Identify which cell holds the provided text, then report its (X, Y) central coordinate. 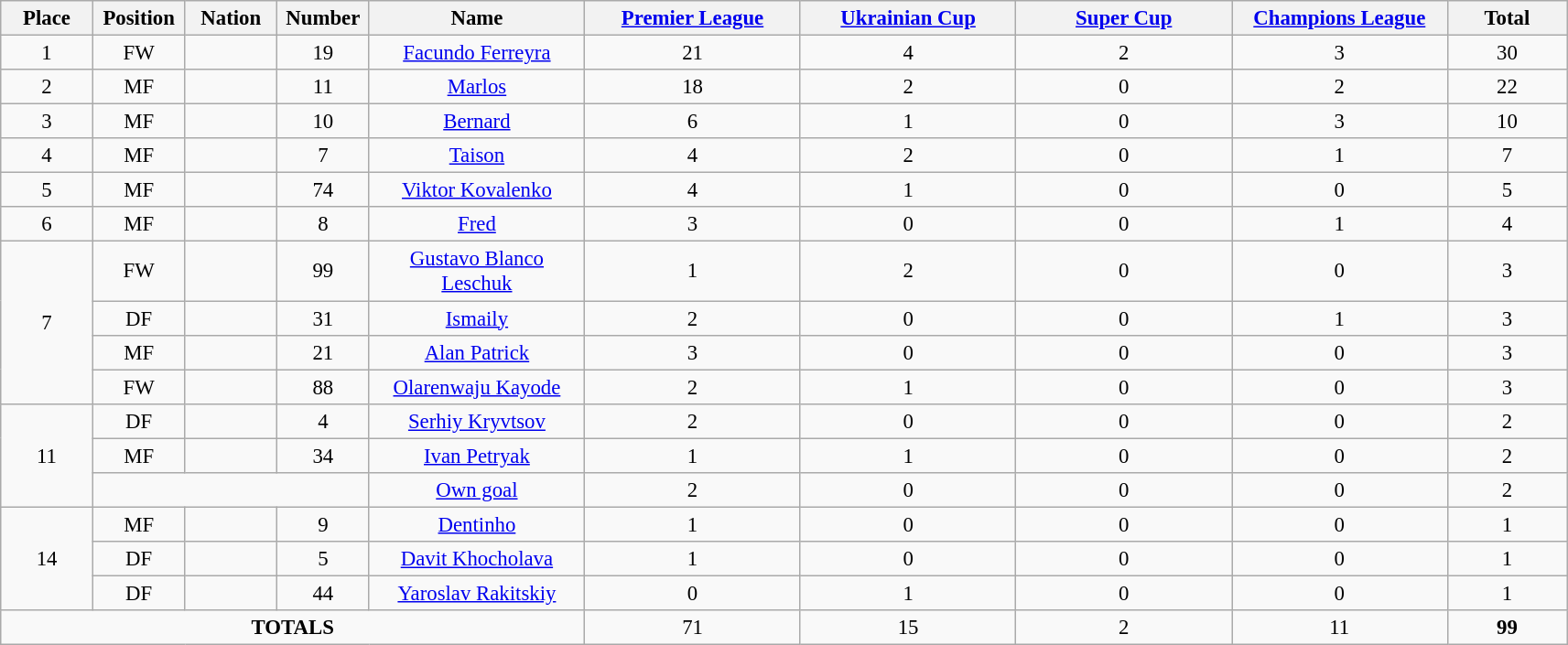
TOTALS (293, 628)
Alan Patrick (477, 352)
22 (1507, 87)
19 (324, 53)
Bernard (477, 122)
Super Cup (1124, 18)
Taison (477, 156)
Fred (477, 224)
Davit Khocholava (477, 559)
30 (1507, 53)
Yaroslav Rakitskiy (477, 593)
Viktor Kovalenko (477, 190)
Nation (231, 18)
Marlos (477, 87)
Facundo Ferreyra (477, 53)
15 (908, 628)
Own goal (477, 490)
14 (48, 558)
Ukrainian Cup (908, 18)
71 (693, 628)
88 (324, 387)
Serhiy Kryvtsov (477, 421)
Dentinho (477, 524)
18 (693, 87)
Name (477, 18)
Gustavo Blanco Leschuk (477, 271)
Place (48, 18)
Olarenwaju Kayode (477, 387)
Champions League (1340, 18)
Number (324, 18)
8 (324, 224)
Position (139, 18)
74 (324, 190)
34 (324, 456)
Total (1507, 18)
31 (324, 318)
Ismaily (477, 318)
44 (324, 593)
9 (324, 524)
Ivan Petryak (477, 456)
Premier League (693, 18)
